From the cell containing the given text, extract its center point as [x, y] coordinate. 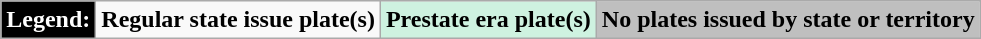
Regular state issue plate(s) [238, 20]
No plates issued by state or territory [788, 20]
Legend: [48, 20]
Prestate era plate(s) [488, 20]
